Capture the cell that displays the provided text and extract its [X, Y] central coordinate. 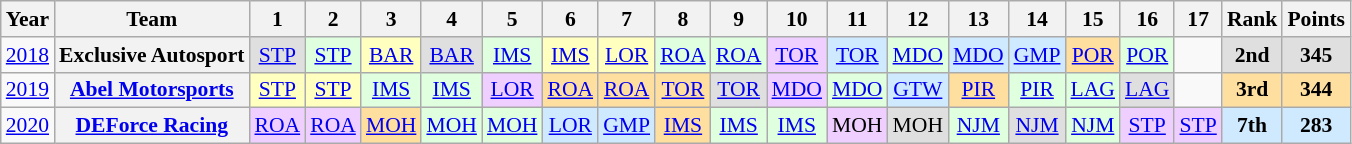
14 [1038, 19]
5 [512, 19]
Year [28, 19]
9 [739, 19]
2nd [1252, 55]
10 [796, 19]
344 [1316, 90]
345 [1316, 55]
2020 [28, 126]
GTW [918, 90]
16 [1147, 19]
2018 [28, 55]
4 [452, 19]
DEForce Racing [152, 126]
3 [392, 19]
2019 [28, 90]
8 [683, 19]
17 [1198, 19]
6 [570, 19]
283 [1316, 126]
1 [277, 19]
11 [858, 19]
Team [152, 19]
7 [626, 19]
Points [1316, 19]
15 [1092, 19]
Abel Motorsports [152, 90]
13 [978, 19]
2 [333, 19]
3rd [1252, 90]
12 [918, 19]
Rank [1252, 19]
7th [1252, 126]
Exclusive Autosport [152, 55]
